Provide the [x, y] coordinate of the cell's center where the given text is located.  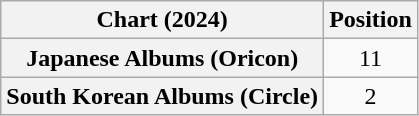
Chart (2024) [162, 20]
Japanese Albums (Oricon) [162, 58]
Position [371, 20]
2 [371, 96]
South Korean Albums (Circle) [162, 96]
11 [371, 58]
